Output the [x, y] coordinate of the center of the cell containing the given text.  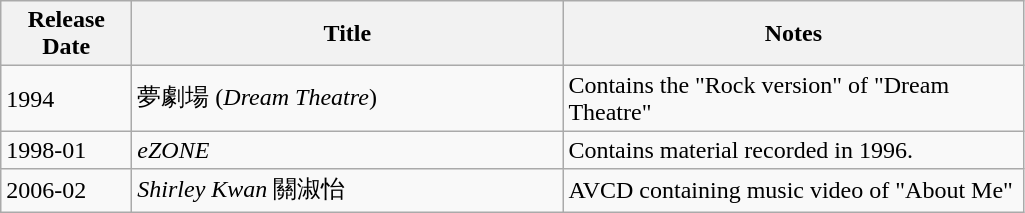
1998-01 [66, 150]
AVCD containing music video of "About Me" [794, 190]
夢劇場 (Dream Theatre) [348, 98]
eZONE [348, 150]
Contains material recorded in 1996. [794, 150]
Shirley Kwan 關淑怡 [348, 190]
2006-02 [66, 190]
Release Date [66, 34]
1994 [66, 98]
Contains the "Rock version" of "Dream Theatre" [794, 98]
Notes [794, 34]
Title [348, 34]
